Determine the [x, y] coordinate at the center of the cell enclosing the given text.  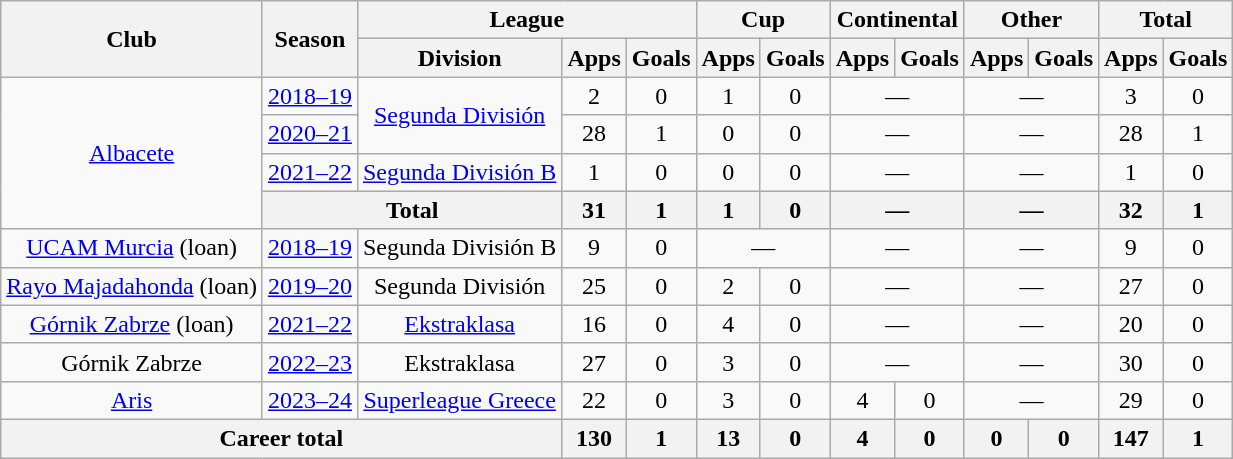
130 [594, 438]
13 [728, 438]
20 [1131, 324]
25 [594, 286]
30 [1131, 362]
Górnik Zabrze (loan) [132, 324]
Other [1031, 20]
Aris [132, 400]
Club [132, 39]
Cup [763, 20]
2019–20 [310, 286]
2023–24 [310, 400]
147 [1131, 438]
32 [1131, 210]
Albacete [132, 153]
League [526, 20]
16 [594, 324]
Rayo Majadahonda (loan) [132, 286]
UCAM Murcia (loan) [132, 248]
2022–23 [310, 362]
29 [1131, 400]
Season [310, 39]
31 [594, 210]
Career total [282, 438]
Superleague Greece [459, 400]
Górnik Zabrze [132, 362]
Continental [897, 20]
22 [594, 400]
2020–21 [310, 134]
Division [459, 58]
